Scan for the cell matching the given text and deliver its [X, Y] coordinate at center. 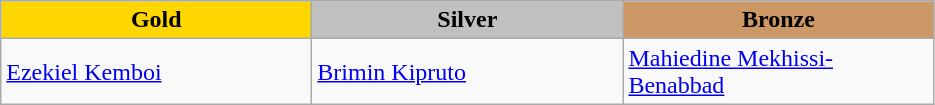
Mahiedine Mekhissi-Benabbad [778, 72]
Brimin Kipruto [468, 72]
Gold [156, 20]
Silver [468, 20]
Ezekiel Kemboi [156, 72]
Bronze [778, 20]
